Provide the [X, Y] coordinate of the cell's center where the given text is located.  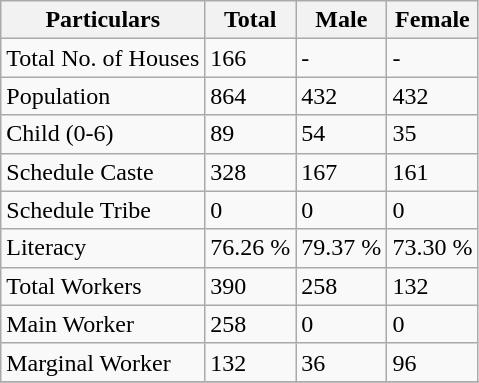
390 [250, 286]
89 [250, 134]
Total [250, 20]
76.26 % [250, 248]
Female [432, 20]
Population [103, 96]
36 [342, 362]
161 [432, 172]
73.30 % [432, 248]
Literacy [103, 248]
Total No. of Houses [103, 58]
Schedule Tribe [103, 210]
167 [342, 172]
54 [342, 134]
328 [250, 172]
79.37 % [342, 248]
Child (0-6) [103, 134]
Particulars [103, 20]
35 [432, 134]
Marginal Worker [103, 362]
Schedule Caste [103, 172]
Male [342, 20]
864 [250, 96]
Main Worker [103, 324]
96 [432, 362]
166 [250, 58]
Total Workers [103, 286]
